Provide the [X, Y] coordinate of the cell's center where the given text is located.  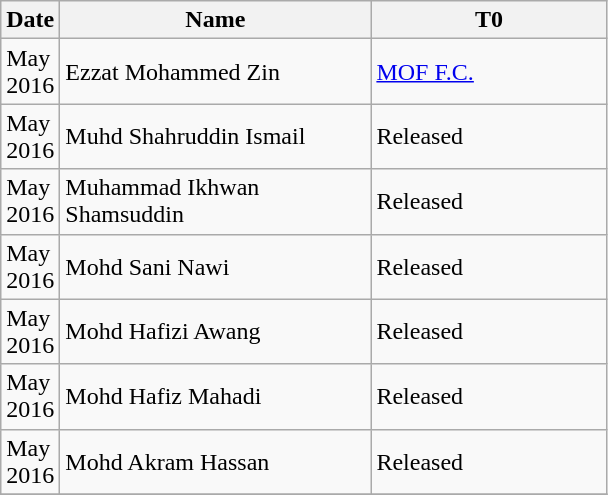
Date [30, 20]
Mohd Hafiz Mahadi [216, 396]
Mohd Hafizi Awang [216, 332]
Muhd Shahruddin Ismail [216, 136]
MOF F.C. [489, 72]
Muhammad Ikhwan Shamsuddin [216, 202]
Mohd Sani Nawi [216, 266]
Ezzat Mohammed Zin [216, 72]
Name [216, 20]
Mohd Akram Hassan [216, 462]
T0 [489, 20]
